Return [x, y] of the center of cell containing provided text 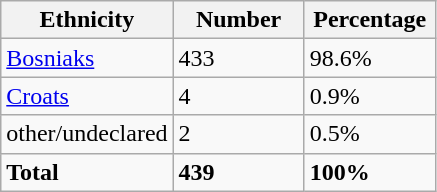
other/undeclared [87, 134]
Total [87, 172]
439 [238, 172]
Ethnicity [87, 20]
2 [238, 134]
Croats [87, 96]
98.6% [370, 58]
Number [238, 20]
Percentage [370, 20]
4 [238, 96]
0.5% [370, 134]
0.9% [370, 96]
433 [238, 58]
Bosniaks [87, 58]
100% [370, 172]
